Search for the cell housing the specified text and yield its [X, Y] center coordinate. 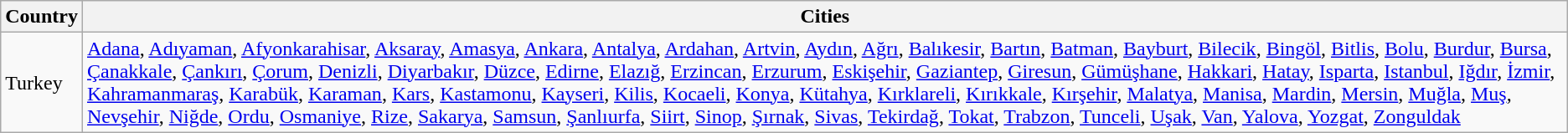
Country [42, 17]
Cities [824, 17]
Turkey [42, 82]
